For the text-containing cell, return its midpoint in (X, Y) coordinate format. 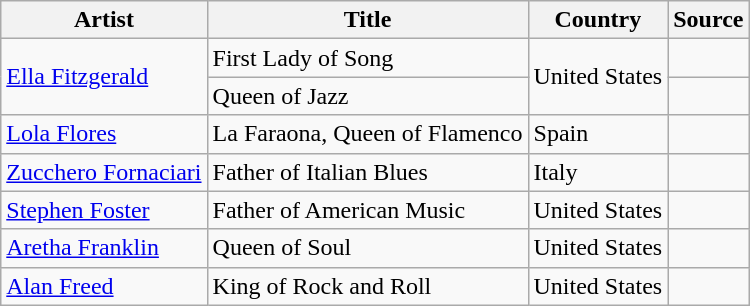
Country (598, 20)
Alan Freed (104, 286)
Artist (104, 20)
First Lady of Song (368, 58)
La Faraona, Queen of Flamenco (368, 134)
Queen of Soul (368, 248)
Title (368, 20)
Stephen Foster (104, 210)
Ella Fitzgerald (104, 77)
Queen of Jazz (368, 96)
Italy (598, 172)
Source (708, 20)
Father of Italian Blues (368, 172)
Father of American Music (368, 210)
Aretha Franklin (104, 248)
Lola Flores (104, 134)
Zucchero Fornaciari (104, 172)
King of Rock and Roll (368, 286)
Spain (598, 134)
